Extract the (X, Y) coordinate from the center of the cell holding the provided text.  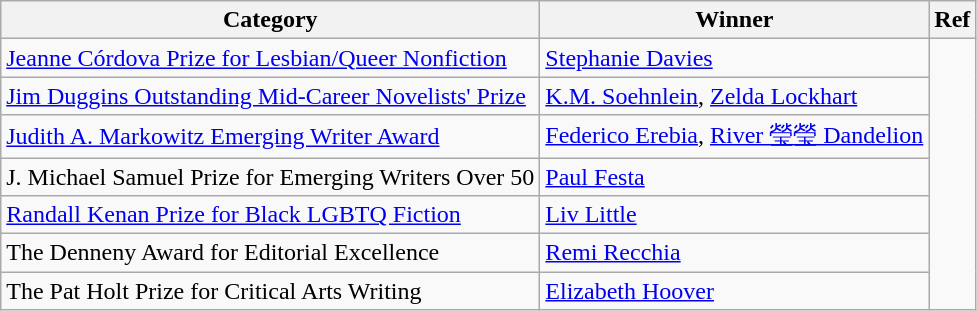
Jeanne Córdova Prize for Lesbian/Queer Nonfiction (270, 58)
Ref (952, 20)
Judith A. Markowitz Emerging Writer Award (270, 136)
Jim Duggins Outstanding Mid-Career Novelists' Prize (270, 96)
Winner (734, 20)
Remi Recchia (734, 253)
The Pat Holt Prize for Critical Arts Writing (270, 291)
Category (270, 20)
Paul Festa (734, 177)
J. Michael Samuel Prize for Emerging Writers Over 50 (270, 177)
The Denneny Award for Editorial Excellence (270, 253)
Federico Erebia, River 瑩瑩 Dandelion (734, 136)
Stephanie Davies (734, 58)
Randall Kenan Prize for Black LGBTQ Fiction (270, 215)
K.M. Soehnlein, Zelda Lockhart (734, 96)
Liv Little (734, 215)
Elizabeth Hoover (734, 291)
